Extract the (x, y) coordinate from the center of the cell holding the provided text.  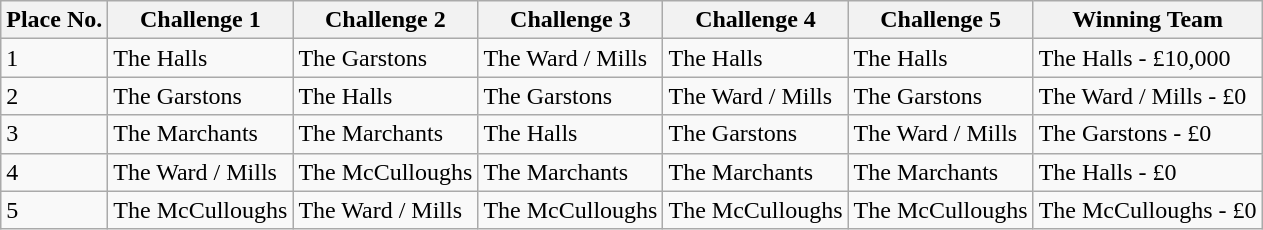
Challenge 3 (570, 20)
The McCulloughs - £0 (1148, 210)
Place No. (54, 20)
2 (54, 96)
Winning Team (1148, 20)
Challenge 2 (386, 20)
Challenge 5 (940, 20)
4 (54, 172)
The Ward / Mills - £0 (1148, 96)
The Garstons - £0 (1148, 134)
1 (54, 58)
Challenge 1 (200, 20)
The Halls - £0 (1148, 172)
Challenge 4 (756, 20)
3 (54, 134)
The Halls - £10,000 (1148, 58)
5 (54, 210)
